Output the (x, y) coordinate of the center of the cell containing the given text.  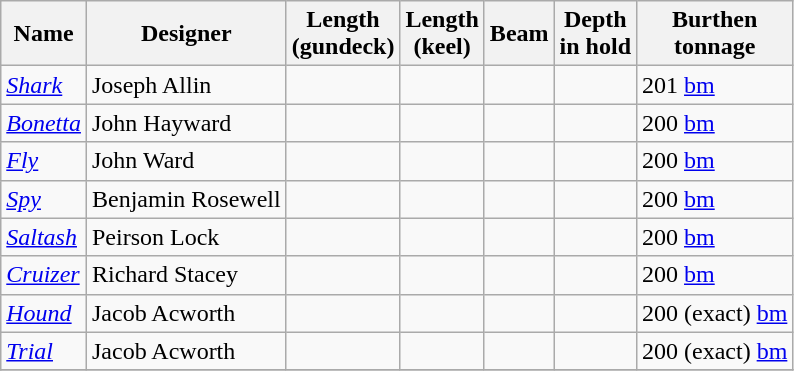
Saltash (44, 237)
Joseph Allin (186, 85)
Depthin hold (595, 34)
Hound (44, 313)
Spy (44, 199)
Peirson Lock (186, 237)
Length(gundeck) (343, 34)
Richard Stacey (186, 275)
Trial (44, 351)
Length(keel) (442, 34)
Cruizer (44, 275)
Name (44, 34)
John Ward (186, 161)
Benjamin Rosewell (186, 199)
Bonetta (44, 123)
Beam (519, 34)
Fly (44, 161)
John Hayward (186, 123)
201 bm (715, 85)
Burthentonnage (715, 34)
Shark (44, 85)
Designer (186, 34)
